Extract the [x, y] coordinate from the center of the cell holding the provided text.  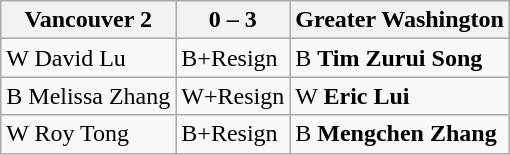
Greater Washington [400, 20]
B Melissa Zhang [88, 96]
W David Lu [88, 58]
W+Resign [233, 96]
W Eric Lui [400, 96]
0 – 3 [233, 20]
W Roy Tong [88, 134]
B Tim Zurui Song [400, 58]
Vancouver 2 [88, 20]
B Mengchen Zhang [400, 134]
